Return the [X, Y] coordinate for the center point of the cell that contains the specified text.  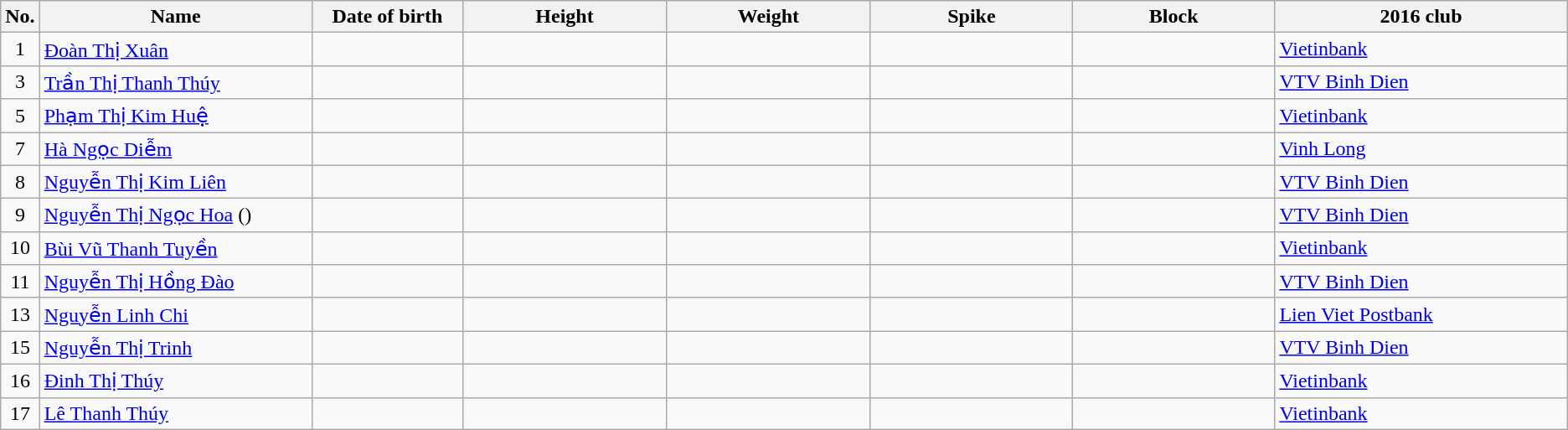
Lê Thanh Thúy [176, 413]
9 [20, 215]
Phạm Thị Kim Huệ [176, 116]
Đinh Thị Thúy [176, 381]
10 [20, 248]
2016 club [1421, 17]
Bùi Vũ Thanh Tuyền [176, 248]
13 [20, 314]
Height [565, 17]
Nguyễn Thị Trinh [176, 348]
Date of birth [387, 17]
Weight [769, 17]
7 [20, 149]
3 [20, 82]
Block [1173, 17]
1 [20, 49]
15 [20, 348]
17 [20, 413]
5 [20, 116]
Nguyễn Thị Kim Liên [176, 182]
Spike [972, 17]
Trần Thị Thanh Thúy [176, 82]
Vinh Long [1421, 149]
8 [20, 182]
No. [20, 17]
16 [20, 381]
Hà Ngọc Diễm [176, 149]
Đoàn Thị Xuân [176, 49]
11 [20, 282]
Lien Viet Postbank [1421, 314]
Name [176, 17]
Nguyễn Thị Ngọc Hoa () [176, 215]
Nguyễn Thị Hồng Đào [176, 282]
Nguyễn Linh Chi [176, 314]
